Locate the cell with the specified text and output its (x, y) center coordinate. 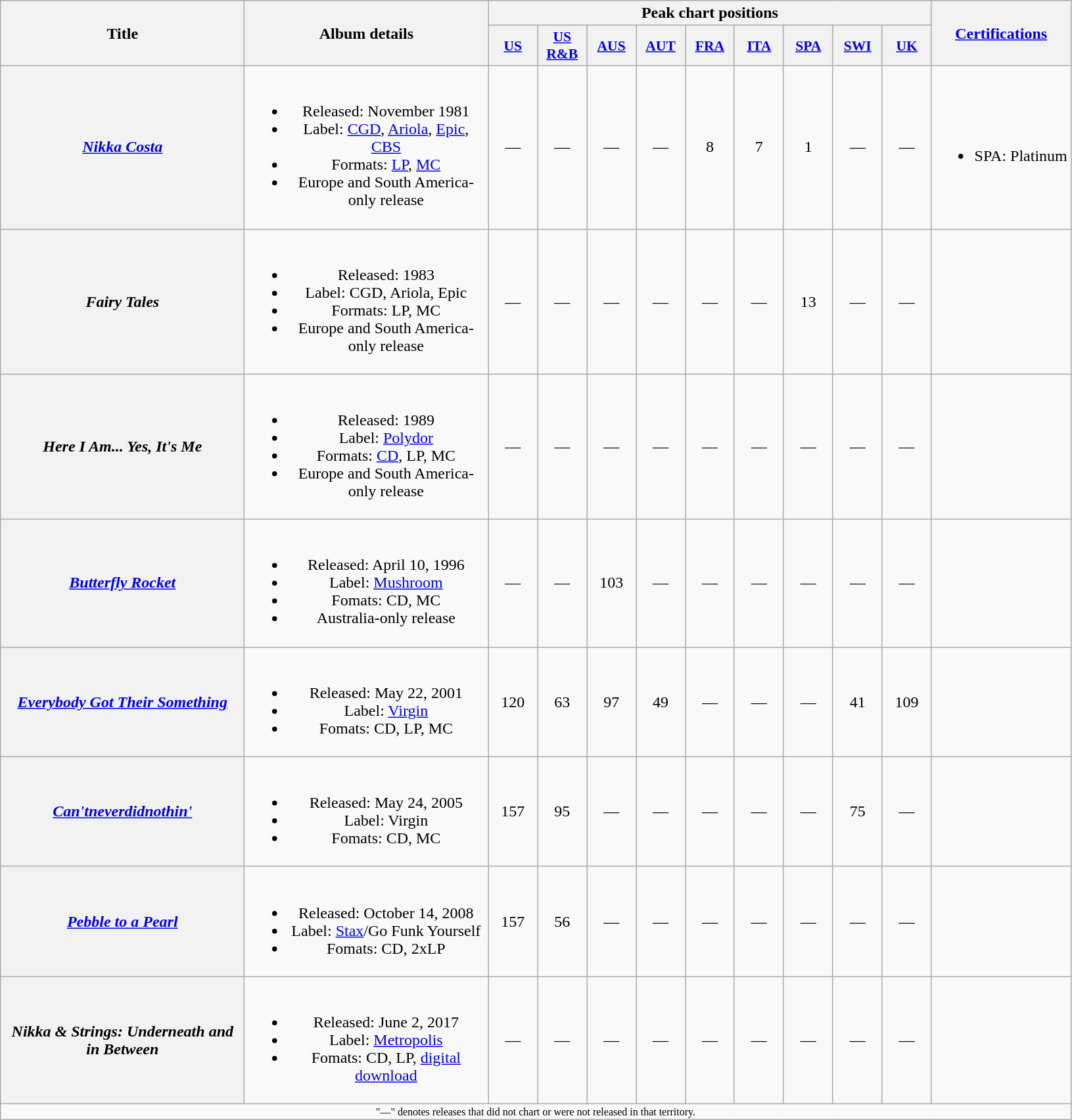
Released: 1989Label: PolydorFormats: CD, LP, MCEurope and South America-only release (367, 447)
Released: May 22, 2001Label: VirginFomats: CD, LP, MC (367, 702)
AUS (611, 46)
49 (661, 702)
13 (808, 301)
Title (122, 33)
Fairy Tales (122, 301)
US (513, 46)
95 (563, 811)
41 (857, 702)
Album details (367, 33)
63 (563, 702)
8 (710, 147)
Certifications (1001, 33)
Released: November 1981Label: CGD, Ariola, Epic, CBSFormats: LP, MCEurope and South America-only release (367, 147)
1 (808, 147)
SPA: Platinum (1001, 147)
109 (907, 702)
56 (563, 922)
US R&B (563, 46)
7 (758, 147)
Peak chart positions (710, 13)
Can'tneverdidnothin' (122, 811)
Butterfly Rocket (122, 583)
"—" denotes releases that did not chart or were not released in that territory. (536, 1111)
Released: May 24, 2005Label: VirginFomats: CD, MC (367, 811)
Nikka Costa (122, 147)
103 (611, 583)
75 (857, 811)
Released: April 10, 1996Label: MushroomFomats: CD, MCAustralia-only release (367, 583)
ITA (758, 46)
Everybody Got Their Something (122, 702)
FRA (710, 46)
Released: June 2, 2017Label: MetropolisFomats: CD, LP, digital download (367, 1040)
Nikka & Strings: Underneath and in Between (122, 1040)
UK (907, 46)
97 (611, 702)
SPA (808, 46)
Released: October 14, 2008Label: Stax/Go Funk YourselfFomats: CD, 2xLP (367, 922)
Here I Am... Yes, It's Me (122, 447)
SWI (857, 46)
Pebble to a Pearl (122, 922)
120 (513, 702)
AUT (661, 46)
Released: 1983Label: CGD, Ariola, EpicFormats: LP, MCEurope and South America-only release (367, 301)
